Search for the cell housing the specified text and yield its (x, y) center coordinate. 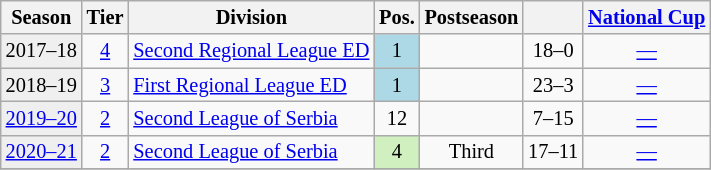
2018–19 (42, 85)
3 (106, 85)
Postseason (472, 17)
18–0 (553, 51)
Third (472, 152)
Season (42, 17)
7–15 (553, 118)
12 (396, 118)
Second Regional League ED (251, 51)
Pos. (396, 17)
2017–18 (42, 51)
2019–20 (42, 118)
National Cup (646, 17)
Division (251, 17)
Tier (106, 17)
2020–21 (42, 152)
First Regional League ED (251, 85)
23–3 (553, 85)
17–11 (553, 152)
